From the cell containing the given text, extract its center point as [x, y] coordinate. 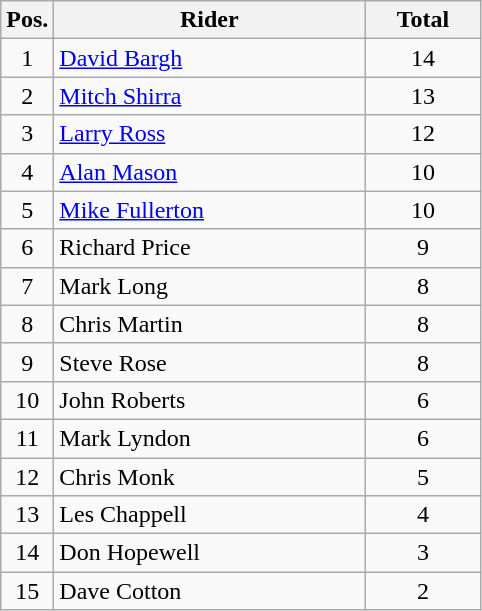
Richard Price [210, 248]
Chris Monk [210, 477]
Total [423, 20]
Larry Ross [210, 134]
7 [28, 286]
John Roberts [210, 400]
Chris Martin [210, 324]
David Bargh [210, 58]
Steve Rose [210, 362]
15 [28, 591]
1 [28, 58]
Les Chappell [210, 515]
Pos. [28, 20]
11 [28, 438]
Don Hopewell [210, 553]
Mark Long [210, 286]
Rider [210, 20]
Mike Fullerton [210, 210]
Alan Mason [210, 172]
Mark Lyndon [210, 438]
Dave Cotton [210, 591]
Mitch Shirra [210, 96]
